Provide the (x, y) coordinate of the cell's center where the given text is located.  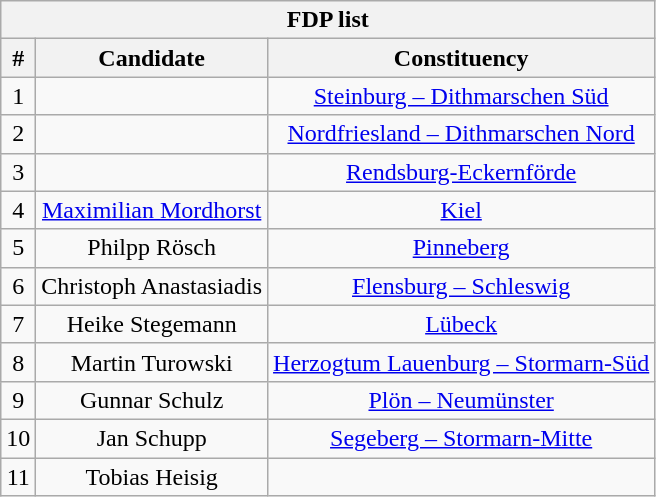
Heike Stegemann (152, 324)
Christoph Anastasiadis (152, 286)
7 (18, 324)
Herzogtum Lauenburg – Stormarn-Süd (462, 362)
2 (18, 134)
FDP list (328, 20)
5 (18, 248)
Philpp Rösch (152, 248)
8 (18, 362)
Martin Turowski (152, 362)
Constituency (462, 58)
Tobias Heisig (152, 477)
Lübeck (462, 324)
Jan Schupp (152, 438)
Segeberg – Stormarn-Mitte (462, 438)
9 (18, 400)
11 (18, 477)
Plön – Neumünster (462, 400)
4 (18, 210)
Steinburg – Dithmarschen Süd (462, 96)
Rendsburg-Eckernförde (462, 172)
Nordfriesland – Dithmarschen Nord (462, 134)
Pinneberg (462, 248)
10 (18, 438)
Flensburg – Schleswig (462, 286)
Kiel (462, 210)
Candidate (152, 58)
1 (18, 96)
6 (18, 286)
3 (18, 172)
Maximilian Mordhorst (152, 210)
Gunnar Schulz (152, 400)
# (18, 58)
